Pinpoint the cell where the given text exists, returning its [X, Y] midpoint coordinate. 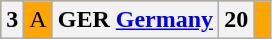
20 [236, 20]
A [38, 20]
GER Germany [135, 20]
3 [12, 20]
